Capture the cell that displays the provided text and extract its [x, y] central coordinate. 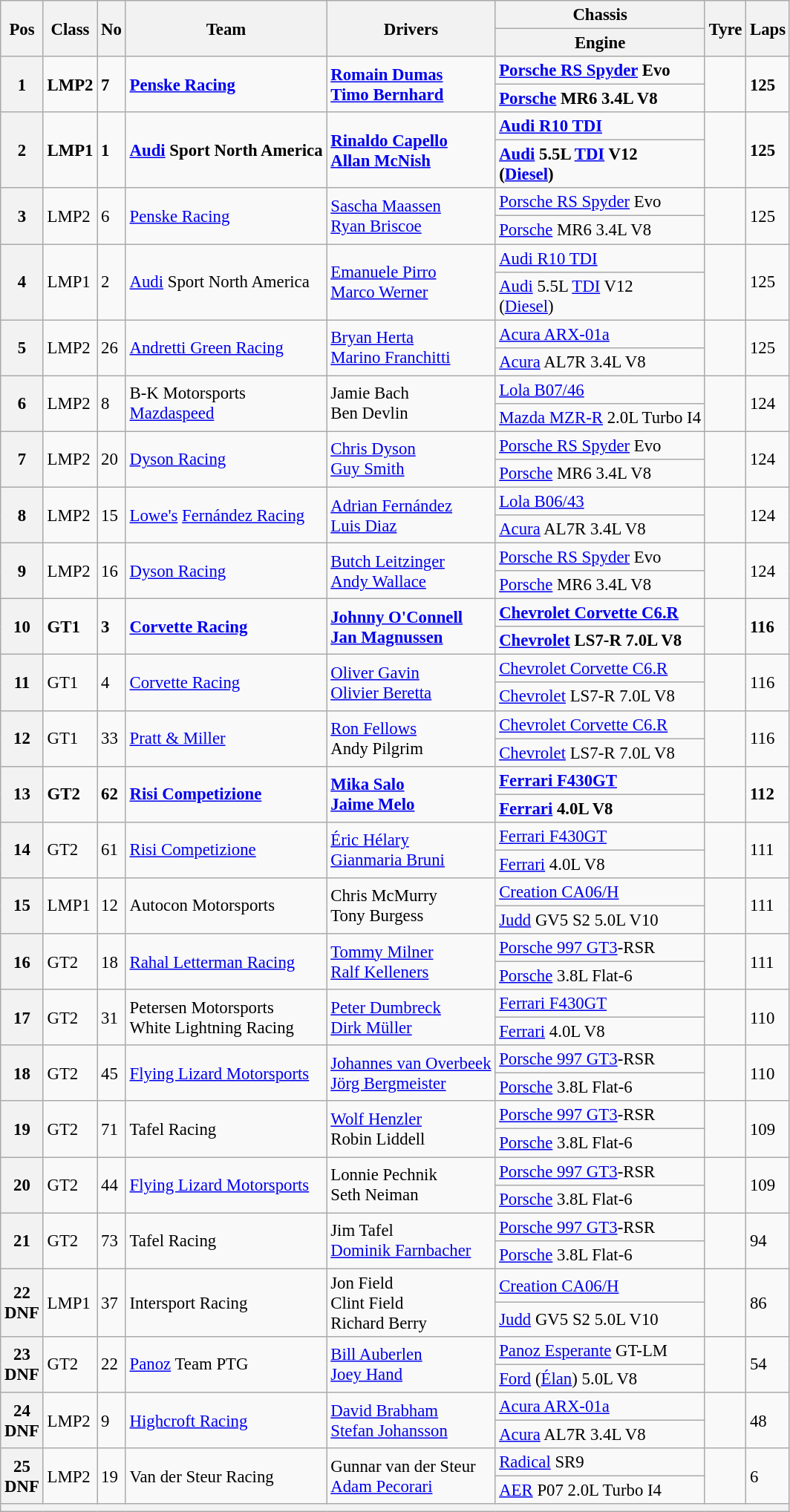
David Brabham Stefan Johansson [411, 1421]
13 [22, 794]
Bill Auberlen Joey Hand [411, 1364]
44 [111, 1185]
112 [768, 794]
Rahal Letterman Racing [226, 962]
Van der Steur Racing [226, 1476]
Petersen Motorsports White Lightning Racing [226, 1017]
Drivers [411, 28]
Chris McMurry Tony Burgess [411, 906]
Chris Dyson Guy Smith [411, 459]
Laps [768, 28]
Autocon Motorsports [226, 906]
Mazda MZR-R 2.0L Turbo I4 [600, 418]
5 [22, 347]
86 [768, 1303]
31 [111, 1017]
Bryan Herta Marino Franchitti [411, 347]
Peter Dumbreck Dirk Müller [411, 1017]
22DNF [22, 1303]
71 [111, 1130]
Gunnar van der Steur Adam Pecorari [411, 1476]
Lonnie Pechnik Seth Neiman [411, 1185]
Oliver Gavin Olivier Beretta [411, 683]
B-K Motorsports Mazdaspeed [226, 404]
Pos [22, 28]
Sascha Maassen Ryan Briscoe [411, 217]
Engine [600, 43]
22 [111, 1364]
Lola B06/43 [600, 501]
Éric Hélary Gianmaria Bruni [411, 851]
62 [111, 794]
Panoz Esperante GT-LM [600, 1351]
Emanuele Pirro Marco Werner [411, 282]
Johnny O'Connell Jan Magnussen [411, 626]
45 [111, 1073]
Jamie Bach Ben Devlin [411, 404]
Romain Dumas Timo Bernhard [411, 85]
Tommy Milner Ralf Kelleners [411, 962]
24DNF [22, 1421]
94 [768, 1241]
Ron Fellows Andy Pilgrim [411, 738]
No [111, 28]
10 [22, 626]
Mika Salo Jaime Melo [411, 794]
21 [22, 1241]
AER P07 2.0L Turbo I4 [600, 1490]
Rinaldo Capello Allan McNish [411, 150]
Jim Tafel Dominik Farnbacher [411, 1241]
Lola B07/46 [600, 390]
Chassis [600, 15]
48 [768, 1421]
33 [111, 738]
54 [768, 1364]
Panoz Team PTG [226, 1364]
Andretti Green Racing [226, 347]
Lowe's Fernández Racing [226, 515]
23DNF [22, 1364]
Johannes van Overbeek Jörg Bergmeister [411, 1073]
61 [111, 851]
25DNF [22, 1476]
Radical SR9 [600, 1462]
37 [111, 1303]
Intersport Racing [226, 1303]
11 [22, 683]
Tyre [725, 28]
Adrian Fernández Luis Diaz [411, 515]
Jon Field Clint Field Richard Berry [411, 1303]
Team [226, 28]
73 [111, 1241]
Highcroft Racing [226, 1421]
Pratt & Miller [226, 738]
14 [22, 851]
Butch Leitzinger Andy Wallace [411, 572]
17 [22, 1017]
26 [111, 347]
Wolf Henzler Robin Liddell [411, 1130]
Class [70, 28]
Ford (Élan) 5.0L V8 [600, 1378]
